Identify which cell holds the provided text, then report its [x, y] central coordinate. 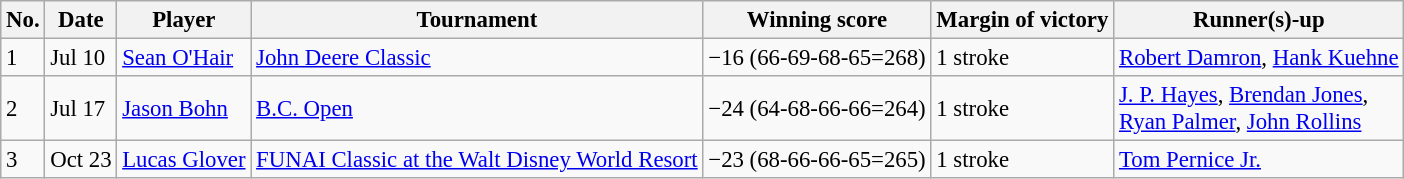
Winning score [817, 20]
2 [23, 108]
Tom Pernice Jr. [1259, 160]
Oct 23 [81, 160]
Sean O'Hair [184, 58]
Jul 10 [81, 58]
J. P. Hayes, Brendan Jones, Ryan Palmer, John Rollins [1259, 108]
Date [81, 20]
Jason Bohn [184, 108]
Tournament [477, 20]
Player [184, 20]
3 [23, 160]
−16 (66-69-68-65=268) [817, 58]
John Deere Classic [477, 58]
Robert Damron, Hank Kuehne [1259, 58]
B.C. Open [477, 108]
No. [23, 20]
FUNAI Classic at the Walt Disney World Resort [477, 160]
Runner(s)-up [1259, 20]
1 [23, 58]
Jul 17 [81, 108]
Margin of victory [1022, 20]
Lucas Glover [184, 160]
−23 (68-66-66-65=265) [817, 160]
−24 (64-68-66-66=264) [817, 108]
